Capture the cell that displays the provided text and extract its [x, y] central coordinate. 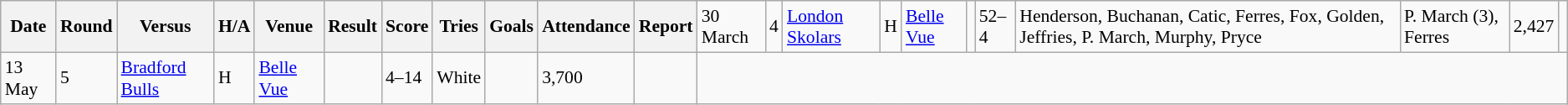
Round [87, 27]
Result [353, 27]
Tries [458, 27]
Henderson, Buchanan, Catic, Ferres, Fox, Golden, Jeffries, P. March, Murphy, Pryce [1208, 27]
Bradford Bulls [166, 77]
Attendance [586, 27]
30 March [731, 27]
4 [774, 27]
5 [87, 77]
52–4 [995, 27]
H/A [234, 27]
Venue [289, 27]
4–14 [406, 77]
13 May [28, 77]
2,427 [1534, 27]
3,700 [586, 77]
Report [666, 27]
Goals [512, 27]
Date [28, 27]
Versus [166, 27]
Score [406, 27]
White [458, 77]
London Skolars [831, 27]
P. March (3), Ferres [1455, 27]
